Return the (x, y) coordinate for the center point of the cell that contains the specified text.  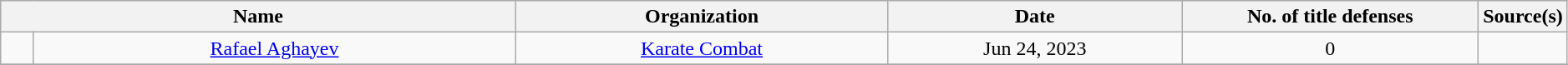
Date (1035, 17)
Name (259, 17)
No. of title defenses (1330, 17)
Source(s) (1524, 17)
0 (1330, 48)
Jun 24, 2023 (1035, 48)
Rafael Aghayev (275, 48)
Organization (702, 17)
Karate Combat (702, 48)
